Identify which cell holds the provided text, then report its (x, y) central coordinate. 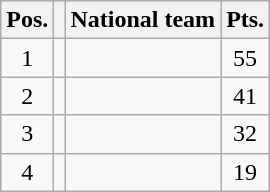
1 (28, 58)
Pos. (28, 20)
32 (246, 134)
Pts. (246, 20)
41 (246, 96)
4 (28, 172)
55 (246, 58)
19 (246, 172)
2 (28, 96)
3 (28, 134)
National team (143, 20)
